Identify which cell holds the provided text, then report its (x, y) central coordinate. 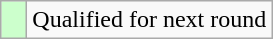
Qualified for next round (150, 20)
